Return the [x, y] coordinate for the center point of the cell that contains the specified text.  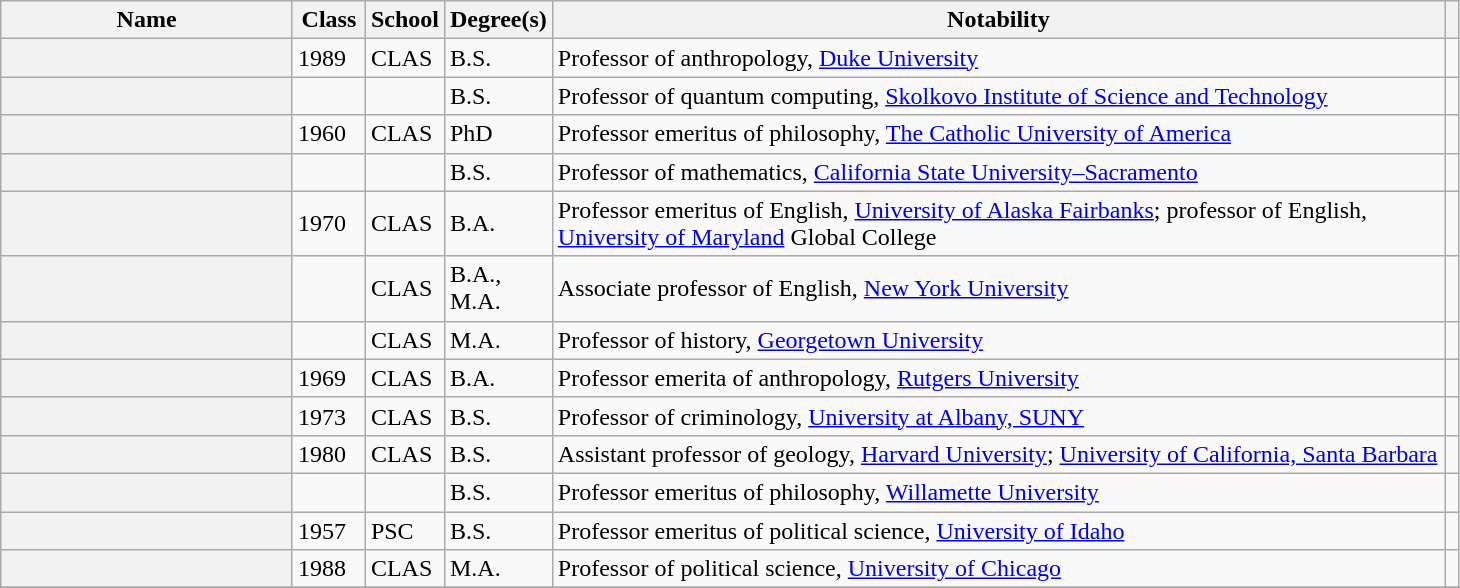
Assistant professor of geology, Harvard University; University of California, Santa Barbara [998, 454]
1989 [328, 58]
Professor of mathematics, California State University–Sacramento [998, 172]
1957 [328, 531]
Professor of quantum computing, Skolkovo Institute of Science and Technology [998, 96]
School [404, 20]
Professor emerita of anthropology, Rutgers University [998, 378]
Professor of political science, University of Chicago [998, 569]
1960 [328, 134]
1973 [328, 416]
Class [328, 20]
1980 [328, 454]
Professor emeritus of political science, University of Idaho [998, 531]
B.A., M.A. [498, 288]
Professor emeritus of philosophy, Willamette University [998, 492]
1988 [328, 569]
Associate professor of English, New York University [998, 288]
Professor of history, Georgetown University [998, 340]
Professor of anthropology, Duke University [998, 58]
Name [147, 20]
Professor of criminology, University at Albany, SUNY [998, 416]
1970 [328, 224]
Professor emeritus of philosophy, The Catholic University of America [998, 134]
PhD [498, 134]
Degree(s) [498, 20]
Professor emeritus of English, University of Alaska Fairbanks; professor of English, University of Maryland Global College [998, 224]
Notability [998, 20]
1969 [328, 378]
PSC [404, 531]
